Provide the (X, Y) coordinate of the cell's center where the given text is located.  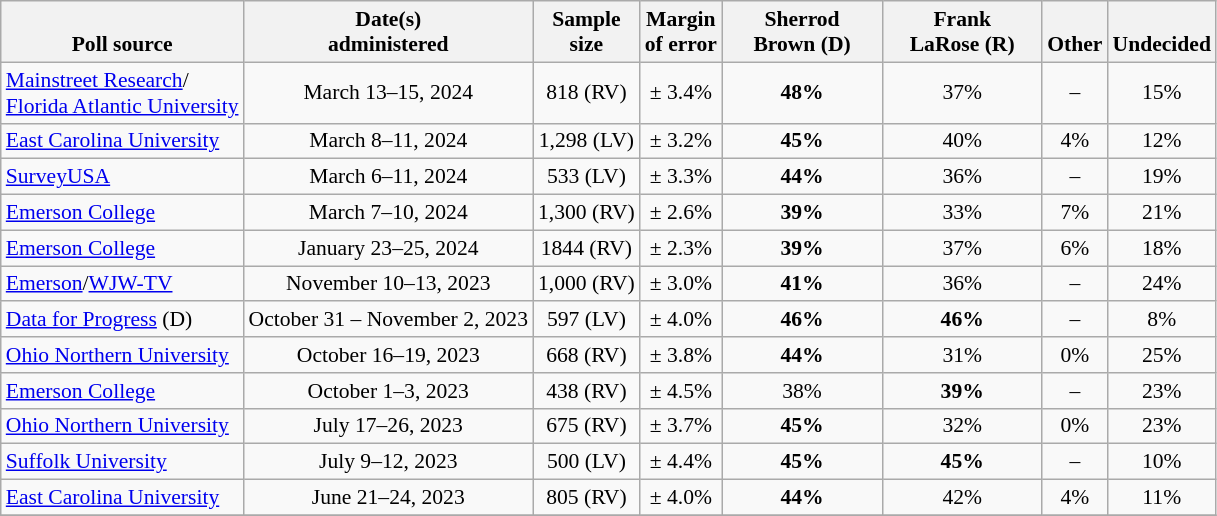
November 10–13, 2023 (389, 284)
± 3.3% (681, 177)
FrankLaRose (R) (962, 32)
± 4.4% (681, 462)
October 1–3, 2023 (389, 391)
October 16–19, 2023 (389, 355)
July 9–12, 2023 (389, 462)
41% (802, 284)
818 (RV) (586, 92)
12% (1162, 141)
48% (802, 92)
June 21–24, 2023 (389, 498)
675 (RV) (586, 426)
Samplesize (586, 32)
± 3.4% (681, 92)
Emerson/WJW-TV (122, 284)
SurveyUSA (122, 177)
31% (962, 355)
805 (RV) (586, 498)
18% (1162, 248)
438 (RV) (586, 391)
March 7–10, 2024 (389, 213)
January 23–25, 2024 (389, 248)
21% (1162, 213)
24% (1162, 284)
Suffolk University (122, 462)
8% (1162, 320)
± 3.7% (681, 426)
1844 (RV) (586, 248)
Date(s)administered (389, 32)
10% (1162, 462)
± 3.2% (681, 141)
± 3.8% (681, 355)
668 (RV) (586, 355)
19% (1162, 177)
1,298 (LV) (586, 141)
Poll source (122, 32)
500 (LV) (586, 462)
32% (962, 426)
± 3.0% (681, 284)
± 4.5% (681, 391)
October 31 – November 2, 2023 (389, 320)
March 13–15, 2024 (389, 92)
6% (1074, 248)
Undecided (1162, 32)
1,300 (RV) (586, 213)
March 6–11, 2024 (389, 177)
Data for Progress (D) (122, 320)
SherrodBrown (D) (802, 32)
42% (962, 498)
July 17–26, 2023 (389, 426)
1,000 (RV) (586, 284)
11% (1162, 498)
533 (LV) (586, 177)
± 2.6% (681, 213)
15% (1162, 92)
7% (1074, 213)
Other (1074, 32)
Marginof error (681, 32)
38% (802, 391)
33% (962, 213)
Mainstreet Research/Florida Atlantic University (122, 92)
40% (962, 141)
March 8–11, 2024 (389, 141)
597 (LV) (586, 320)
± 2.3% (681, 248)
25% (1162, 355)
